Locate the cell with the specified text and output its (x, y) center coordinate. 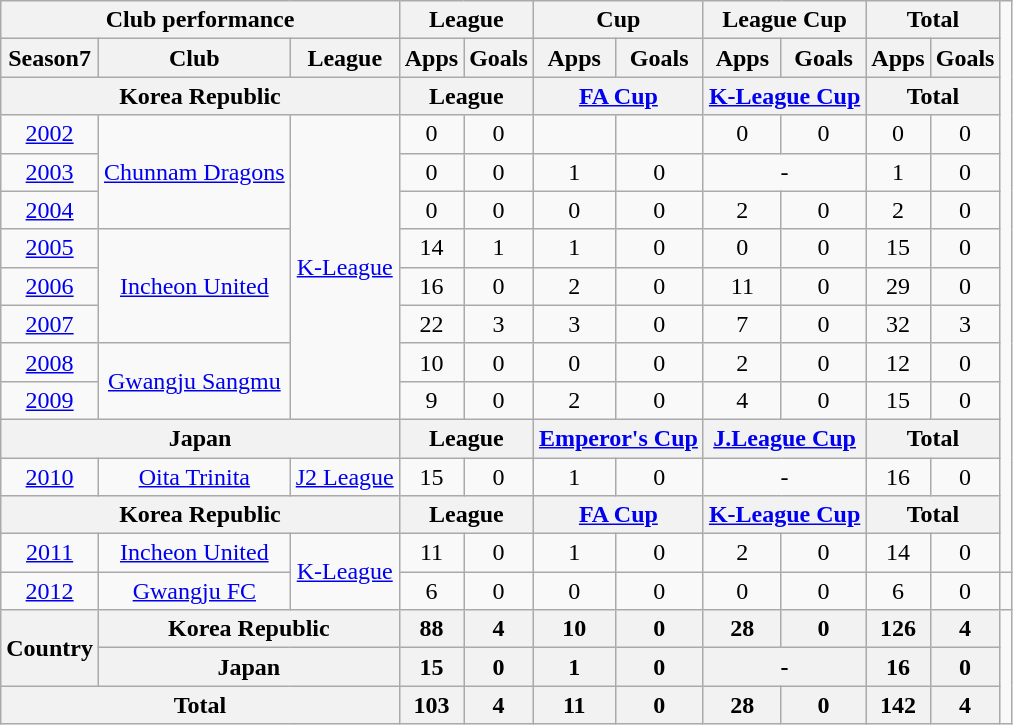
9 (431, 400)
2004 (50, 210)
Country (50, 648)
126 (898, 629)
Club (194, 58)
88 (431, 629)
2010 (50, 477)
Oita Trinita (194, 477)
29 (898, 286)
Cup (618, 20)
2002 (50, 134)
12 (898, 362)
2003 (50, 172)
142 (898, 705)
2008 (50, 362)
Gwangju Sangmu (194, 381)
League Cup (784, 20)
2005 (50, 248)
22 (431, 324)
2009 (50, 400)
2007 (50, 324)
Club performance (200, 20)
Emperor's Cup (618, 438)
2012 (50, 591)
2006 (50, 286)
J.League Cup (784, 438)
7 (742, 324)
Gwangju FC (194, 591)
Season7 (50, 58)
32 (898, 324)
Chunnam Dragons (194, 172)
2011 (50, 553)
103 (431, 705)
J2 League (344, 477)
